Return [x, y] of the center of cell containing provided text 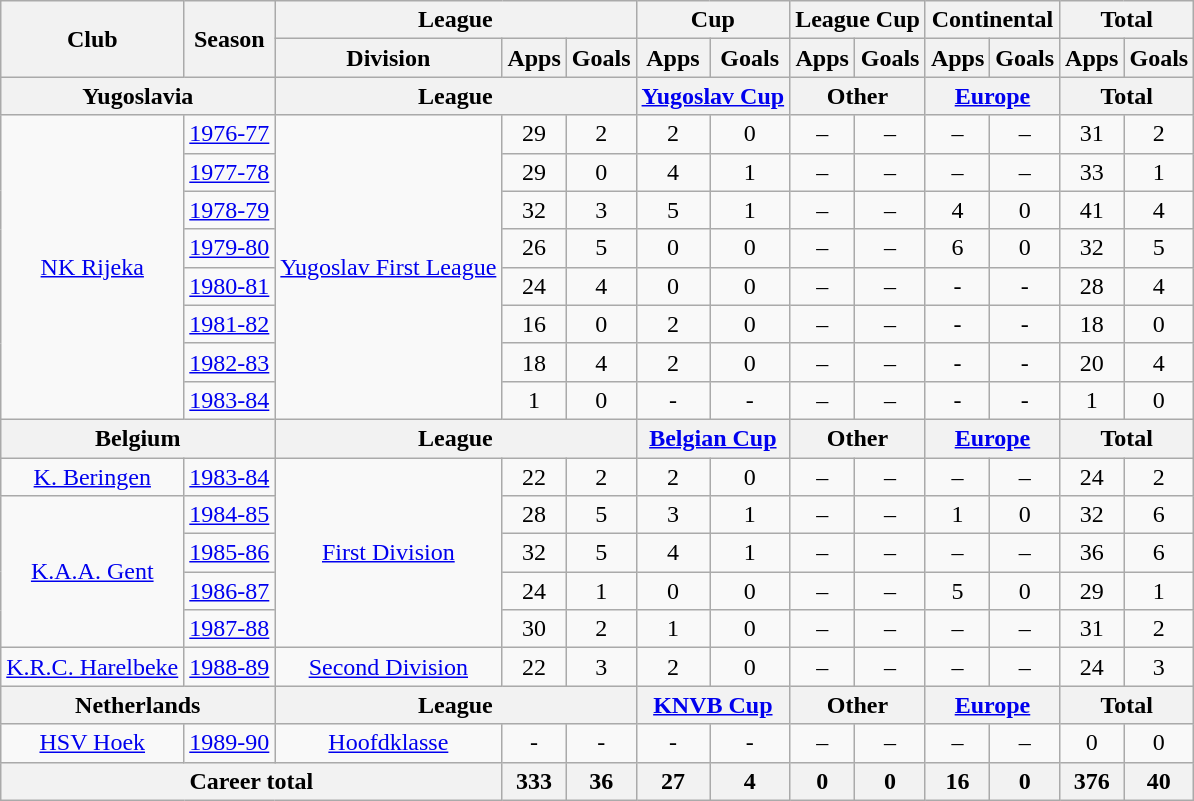
K.R.C. Harelbeke [92, 667]
K.A.A. Gent [92, 572]
1977-78 [230, 172]
333 [534, 781]
Yugoslavia [138, 96]
Netherlands [138, 705]
1984-85 [230, 515]
30 [534, 629]
Second Division [388, 667]
20 [1092, 362]
40 [1159, 781]
HSV Hoek [92, 743]
NK Rijeka [92, 267]
KNVB Cup [713, 705]
376 [1092, 781]
Club [92, 39]
League Cup [858, 20]
Hoofdklasse [388, 743]
1978-79 [230, 210]
Career total [252, 781]
Continental [992, 20]
1986-87 [230, 591]
Yugoslav Cup [713, 96]
Yugoslav First League [388, 267]
1985-86 [230, 553]
K. Beringen [92, 477]
1980-81 [230, 286]
1982-83 [230, 362]
26 [534, 248]
1976-77 [230, 134]
Belgian Cup [713, 438]
1988-89 [230, 667]
Cup [713, 20]
33 [1092, 172]
1979-80 [230, 248]
1981-82 [230, 324]
Belgium [138, 438]
41 [1092, 210]
27 [673, 781]
1989-90 [230, 743]
1987-88 [230, 629]
Season [230, 39]
Division [388, 58]
First Division [388, 553]
